Extract the [X, Y] coordinate from the center of the cell holding the provided text.  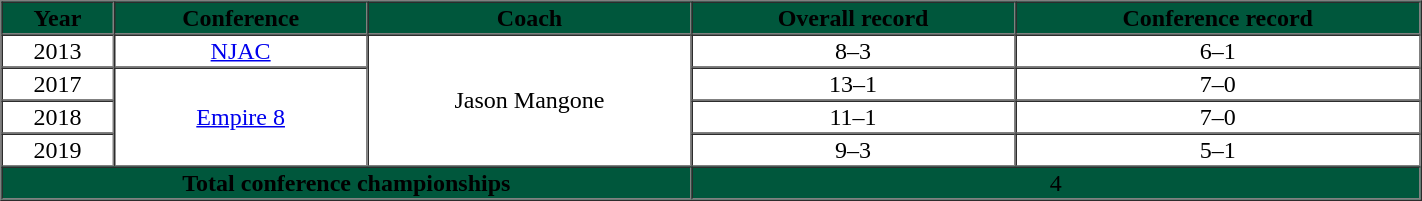
13–1 [853, 84]
Overall record [853, 18]
Coach [530, 18]
Total conference championships [347, 182]
9–3 [853, 150]
Jason Mangone [530, 100]
6–1 [1218, 50]
Conference record [1218, 18]
Conference [240, 18]
11–1 [853, 116]
2019 [58, 150]
Year [58, 18]
2017 [58, 84]
2013 [58, 50]
Empire 8 [240, 118]
4 [1056, 182]
2018 [58, 116]
NJAC [240, 50]
5–1 [1218, 150]
8–3 [853, 50]
